Provide the (X, Y) coordinate of the cell's center where the given text is located.  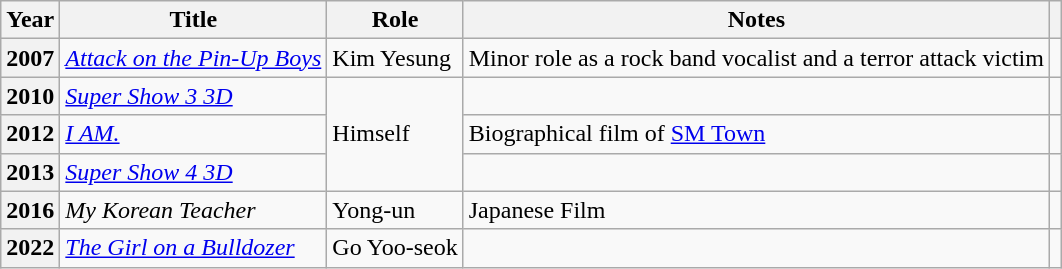
2007 (30, 58)
Kim Yesung (395, 58)
Himself (395, 134)
2012 (30, 134)
The Girl on a Bulldozer (194, 248)
Attack on the Pin-Up Boys (194, 58)
Year (30, 20)
Title (194, 20)
Notes (756, 20)
Super Show 3 3D (194, 96)
Go Yoo-seok (395, 248)
Biographical film of SM Town (756, 134)
Role (395, 20)
Japanese Film (756, 210)
I AM. (194, 134)
2010 (30, 96)
2022 (30, 248)
My Korean Teacher (194, 210)
Super Show 4 3D (194, 172)
Yong-un (395, 210)
2013 (30, 172)
2016 (30, 210)
Minor role as a rock band vocalist and a terror attack victim (756, 58)
